For the text-containing cell, return its midpoint in [x, y] coordinate format. 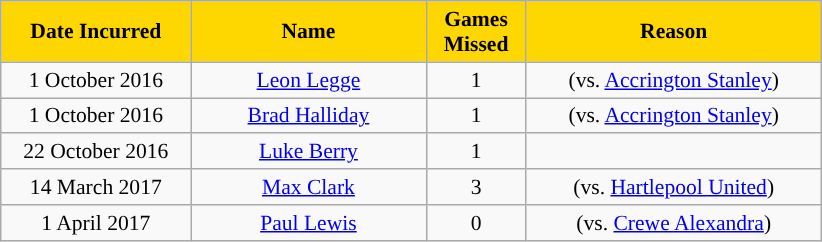
Max Clark [308, 187]
1 April 2017 [96, 223]
Brad Halliday [308, 116]
(vs. Crewe Alexandra) [674, 223]
Leon Legge [308, 80]
Date Incurred [96, 32]
14 March 2017 [96, 187]
(vs. Hartlepool United) [674, 187]
Paul Lewis [308, 223]
22 October 2016 [96, 152]
Games Missed [476, 32]
Reason [674, 32]
3 [476, 187]
Luke Berry [308, 152]
Name [308, 32]
0 [476, 223]
